Return the [x, y] coordinate for the center point of the cell that contains the specified text.  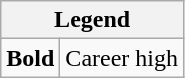
Bold [30, 58]
Career high [122, 58]
Legend [92, 20]
